Determine the [x, y] coordinate at the center of the cell enclosing the given text.  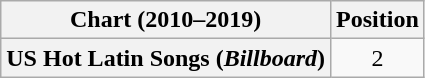
2 [378, 58]
Position [378, 20]
US Hot Latin Songs (Billboard) [166, 58]
Chart (2010–2019) [166, 20]
